Capture the cell that displays the provided text and extract its [X, Y] central coordinate. 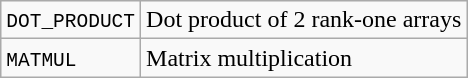
Dot product of 2 rank-one arrays [304, 20]
MATMUL [71, 58]
DOT_PRODUCT [71, 20]
Matrix multiplication [304, 58]
